For the text-containing cell, return its midpoint in [x, y] coordinate format. 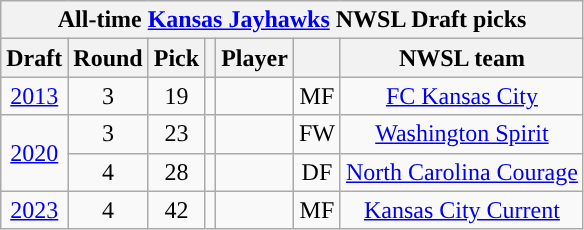
23 [176, 134]
19 [176, 96]
Player [255, 58]
28 [176, 172]
FW [316, 134]
2020 [34, 153]
FC Kansas City [462, 96]
Pick [176, 58]
Washington Spirit [462, 134]
Round [108, 58]
DF [316, 172]
North Carolina Courage [462, 172]
Draft [34, 58]
Kansas City Current [462, 210]
2013 [34, 96]
All-time Kansas Jayhawks NWSL Draft picks [292, 20]
2023 [34, 210]
42 [176, 210]
NWSL team [462, 58]
